For the text-containing cell, return its midpoint in [x, y] coordinate format. 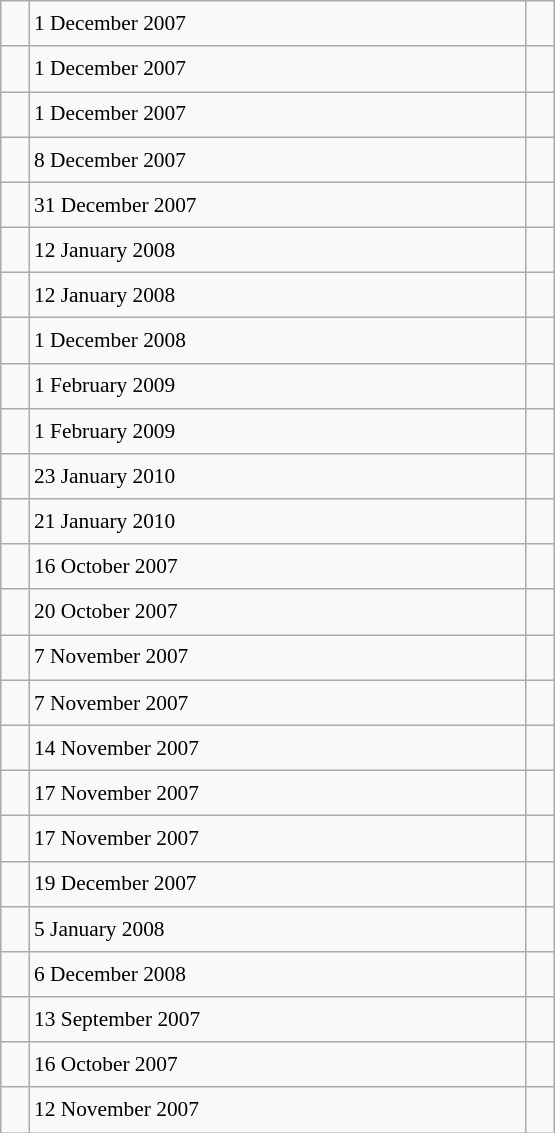
19 December 2007 [278, 884]
1 December 2008 [278, 340]
12 November 2007 [278, 1110]
8 December 2007 [278, 160]
5 January 2008 [278, 928]
23 January 2010 [278, 476]
14 November 2007 [278, 748]
13 September 2007 [278, 1020]
20 October 2007 [278, 612]
6 December 2008 [278, 974]
31 December 2007 [278, 204]
21 January 2010 [278, 522]
